Detect which cell encompasses the target text, then output its (x, y) center coordinate. 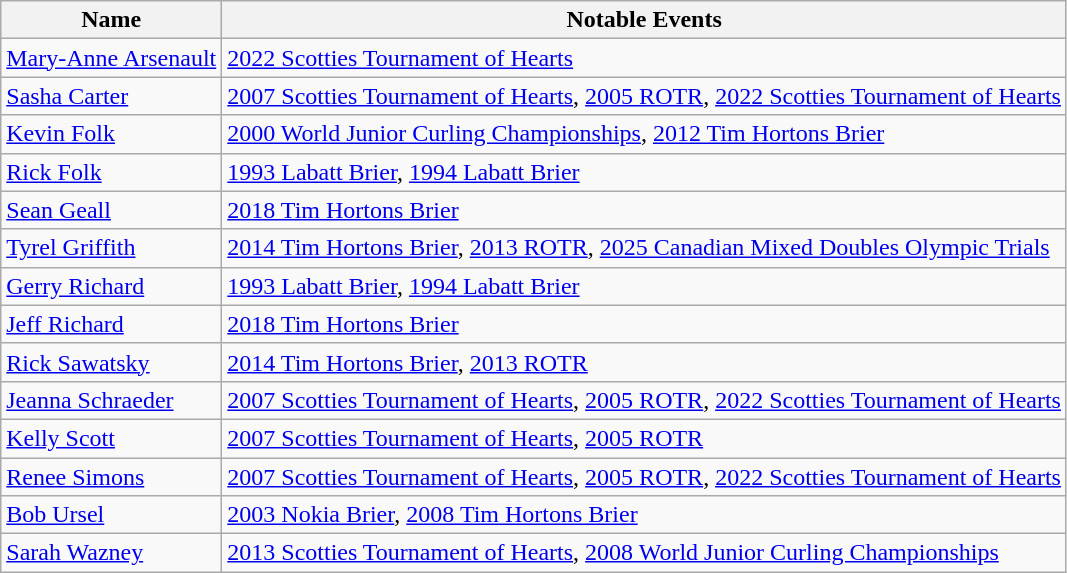
Sean Geall (112, 210)
Notable Events (644, 20)
2013 Scotties Tournament of Hearts, 2008 World Junior Curling Championships (644, 553)
Mary-Anne Arsenault (112, 58)
Renee Simons (112, 477)
2014 Tim Hortons Brier, 2013 ROTR, 2025 Canadian Mixed Doubles Olympic Trials (644, 248)
Jeanna Schraeder (112, 400)
Jeff Richard (112, 324)
Rick Folk (112, 172)
Gerry Richard (112, 286)
2014 Tim Hortons Brier, 2013 ROTR (644, 362)
Tyrel Griffith (112, 248)
2000 World Junior Curling Championships, 2012 Tim Hortons Brier (644, 134)
2007 Scotties Tournament of Hearts, 2005 ROTR (644, 438)
2022 Scotties Tournament of Hearts (644, 58)
Kevin Folk (112, 134)
Name (112, 20)
2003 Nokia Brier, 2008 Tim Hortons Brier (644, 515)
Rick Sawatsky (112, 362)
Bob Ursel (112, 515)
Sasha Carter (112, 96)
Sarah Wazney (112, 553)
Kelly Scott (112, 438)
